Provide the [x, y] coordinate of the cell's center where the given text is located.  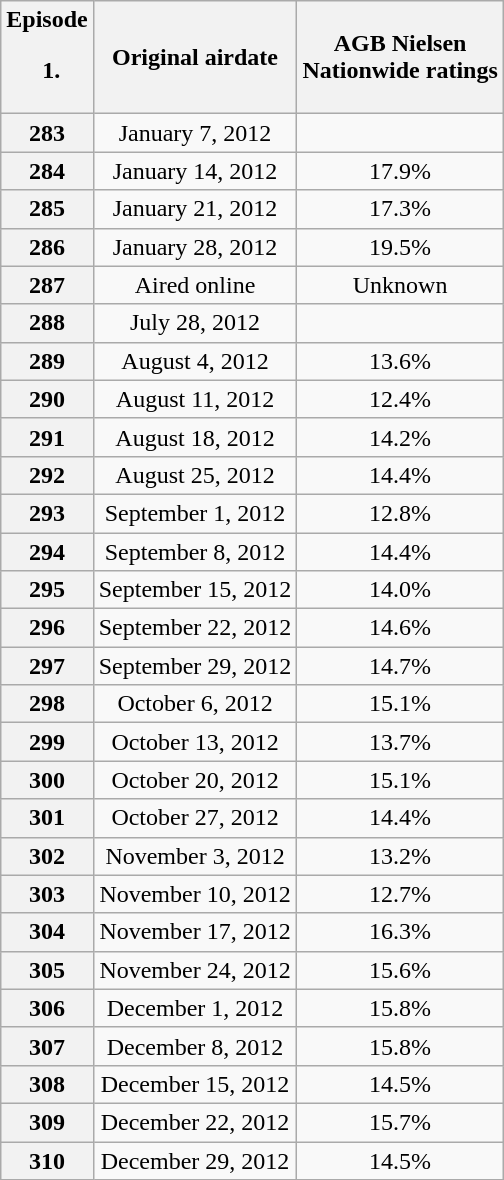
303 [47, 894]
November 17, 2012 [195, 932]
September 15, 2012 [195, 590]
16.3% [400, 932]
297 [47, 666]
17.9% [400, 171]
Original airdate [195, 58]
Unknown [400, 285]
September 8, 2012 [195, 551]
15.7% [400, 1122]
305 [47, 970]
294 [47, 551]
13.7% [400, 742]
17.3% [400, 209]
November 3, 2012 [195, 856]
November 24, 2012 [195, 970]
July 28, 2012 [195, 323]
296 [47, 628]
12.4% [400, 399]
October 13, 2012 [195, 742]
August 25, 2012 [195, 475]
November 10, 2012 [195, 894]
287 [47, 285]
September 29, 2012 [195, 666]
291 [47, 437]
13.6% [400, 361]
September 22, 2012 [195, 628]
292 [47, 475]
January 7, 2012 [195, 133]
Episode [47, 58]
12.7% [400, 894]
December 15, 2012 [195, 1084]
August 11, 2012 [195, 399]
December 1, 2012 [195, 1008]
284 [47, 171]
December 29, 2012 [195, 1161]
290 [47, 399]
December 22, 2012 [195, 1122]
Aired online [195, 285]
302 [47, 856]
December 8, 2012 [195, 1046]
October 27, 2012 [195, 818]
14.7% [400, 666]
310 [47, 1161]
286 [47, 247]
August 18, 2012 [195, 437]
288 [47, 323]
September 1, 2012 [195, 513]
295 [47, 590]
293 [47, 513]
January 28, 2012 [195, 247]
283 [47, 133]
AGB NielsenNationwide ratings [400, 58]
298 [47, 704]
13.2% [400, 856]
October 6, 2012 [195, 704]
307 [47, 1046]
299 [47, 742]
August 4, 2012 [195, 361]
14.2% [400, 437]
12.8% [400, 513]
285 [47, 209]
301 [47, 818]
14.6% [400, 628]
289 [47, 361]
15.6% [400, 970]
308 [47, 1084]
304 [47, 932]
October 20, 2012 [195, 780]
306 [47, 1008]
14.0% [400, 590]
January 21, 2012 [195, 209]
19.5% [400, 247]
309 [47, 1122]
January 14, 2012 [195, 171]
300 [47, 780]
